Identify which cell holds the provided text, then report its (X, Y) central coordinate. 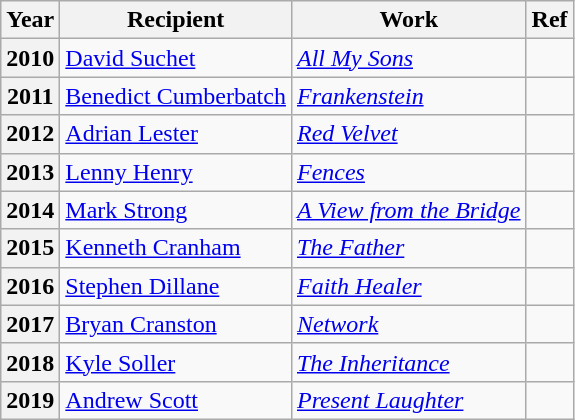
2013 (30, 172)
2015 (30, 248)
Recipient (176, 20)
2010 (30, 58)
2019 (30, 400)
Mark Strong (176, 210)
Frankenstein (408, 96)
2018 (30, 362)
Lenny Henry (176, 172)
Year (30, 20)
2016 (30, 286)
Work (408, 20)
The Inheritance (408, 362)
Bryan Cranston (176, 324)
Kenneth Cranham (176, 248)
David Suchet (176, 58)
Kyle Soller (176, 362)
A View from the Bridge (408, 210)
All My Sons (408, 58)
Benedict Cumberbatch (176, 96)
2012 (30, 134)
Ref (550, 20)
Faith Healer (408, 286)
Present Laughter (408, 400)
2014 (30, 210)
Adrian Lester (176, 134)
Red Velvet (408, 134)
Network (408, 324)
Fences (408, 172)
2017 (30, 324)
Stephen Dillane (176, 286)
Andrew Scott (176, 400)
The Father (408, 248)
2011 (30, 96)
